Detect which cell encompasses the target text, then output its (x, y) center coordinate. 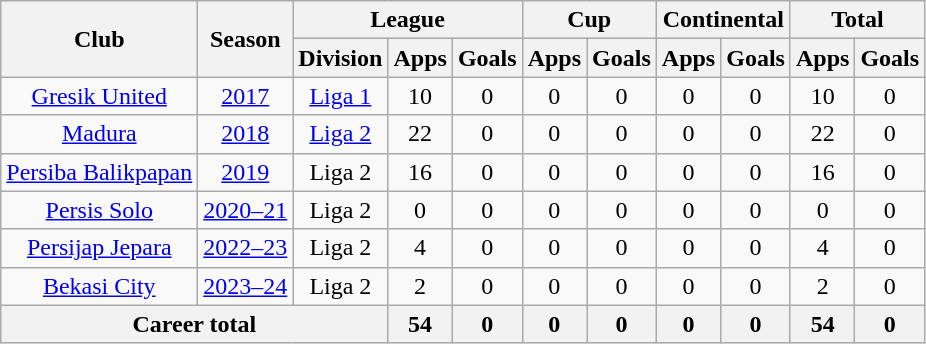
Division (340, 58)
2020–21 (246, 210)
Season (246, 39)
Total (857, 20)
Continental (723, 20)
Club (100, 39)
Madura (100, 134)
Persijap Jepara (100, 248)
League (408, 20)
Career total (194, 324)
Cup (589, 20)
2018 (246, 134)
Bekasi City (100, 286)
Gresik United (100, 96)
2019 (246, 172)
Persiba Balikpapan (100, 172)
2017 (246, 96)
2023–24 (246, 286)
Liga 1 (340, 96)
Persis Solo (100, 210)
2022–23 (246, 248)
